Search for the cell housing the specified text and yield its (X, Y) center coordinate. 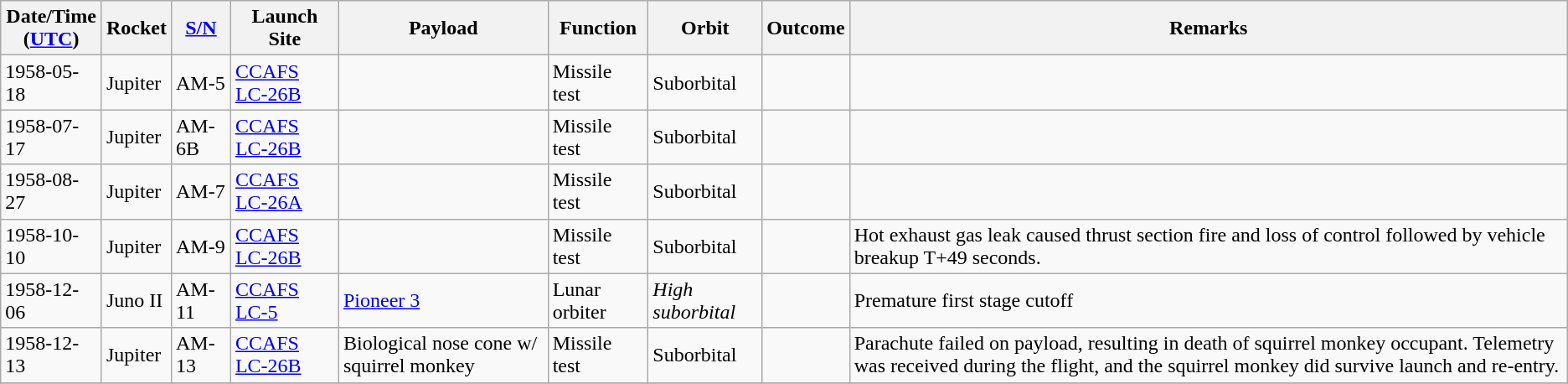
High suborbital (705, 300)
AM-5 (201, 82)
Rocket (136, 29)
Lunar orbiter (598, 300)
Premature first stage cutoff (1208, 300)
Orbit (705, 29)
Function (598, 29)
Date/Time(UTC) (52, 29)
Remarks (1208, 29)
Juno II (136, 300)
1958-10-10 (52, 246)
Pioneer 3 (443, 300)
1958-05-18 (52, 82)
S/N (201, 29)
AM-9 (201, 246)
Hot exhaust gas leak caused thrust section fire and loss of control followed by vehicle breakup T+49 seconds. (1208, 246)
Outcome (806, 29)
1958-08-27 (52, 191)
1958-12-13 (52, 355)
Launch Site (285, 29)
Biological nose cone w/ squirrel monkey (443, 355)
CCAFS LC-26A (285, 191)
1958-07-17 (52, 138)
AM-6B (201, 138)
AM-11 (201, 300)
1958-12-06 (52, 300)
Payload (443, 29)
AM-7 (201, 191)
CCAFS LC-5 (285, 300)
AM-13 (201, 355)
